Find where the given text appears and provide that cell's center as (x, y) coordinate. 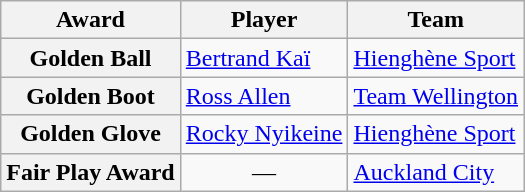
Rocky Nyikeine (264, 134)
Golden Glove (91, 134)
Player (264, 20)
Auckland City (436, 172)
Golden Boot (91, 96)
Golden Ball (91, 58)
Award (91, 20)
— (264, 172)
Bertrand Kaï (264, 58)
Ross Allen (264, 96)
Fair Play Award (91, 172)
Team (436, 20)
Team Wellington (436, 96)
